Find where the given text appears and provide that cell's center as [X, Y] coordinate. 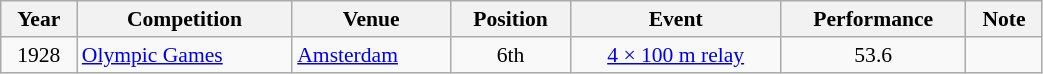
Year [39, 19]
6th [510, 55]
Note [1004, 19]
4 × 100 m relay [676, 55]
Position [510, 19]
Amsterdam [371, 55]
1928 [39, 55]
Olympic Games [184, 55]
Venue [371, 19]
Competition [184, 19]
53.6 [874, 55]
Performance [874, 19]
Event [676, 19]
